Provide the [X, Y] coordinate of the cell's center where the given text is located.  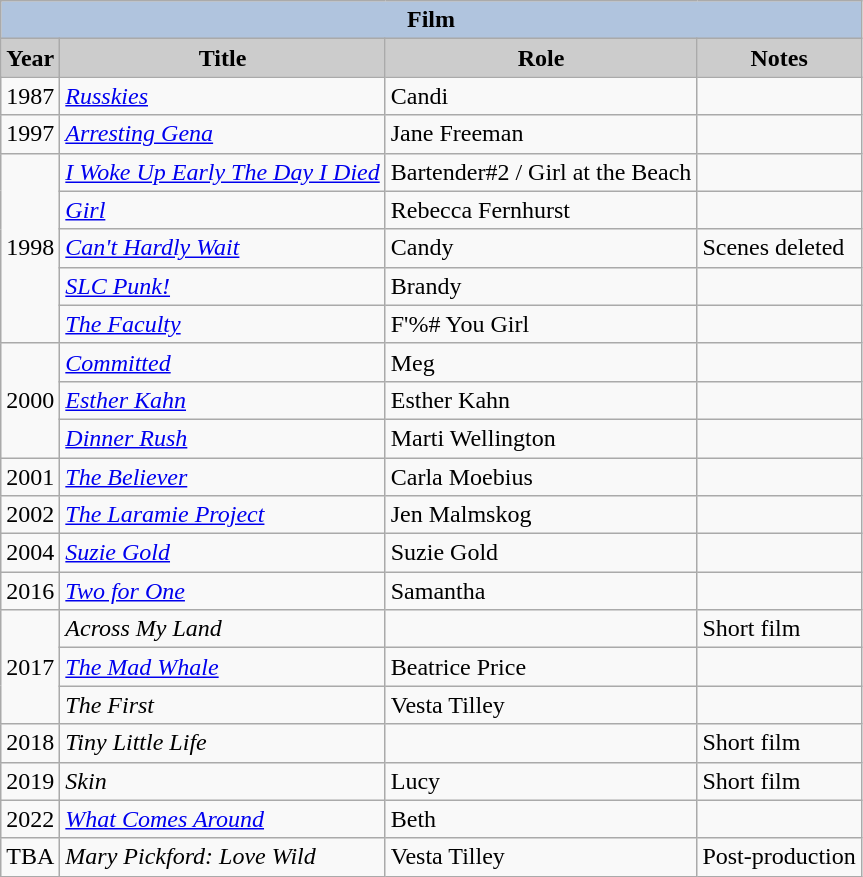
SLC Punk! [222, 286]
Across My Land [222, 629]
Jane Freeman [541, 134]
The Mad Whale [222, 667]
1998 [30, 248]
Girl [222, 210]
Lucy [541, 781]
Candi [541, 96]
Tiny Little Life [222, 743]
2019 [30, 781]
The Faculty [222, 324]
Two for One [222, 591]
2018 [30, 743]
Bartender#2 / Girl at the Beach [541, 172]
Year [30, 58]
2017 [30, 667]
Role [541, 58]
Beth [541, 819]
2022 [30, 819]
Can't Hardly Wait [222, 248]
1987 [30, 96]
F'%# You Girl [541, 324]
1997 [30, 134]
Notes [779, 58]
Arresting Gena [222, 134]
The Believer [222, 477]
2000 [30, 400]
Carla Moebius [541, 477]
Mary Pickford: Love Wild [222, 857]
Film [432, 20]
Skin [222, 781]
2016 [30, 591]
Brandy [541, 286]
Candy [541, 248]
The First [222, 705]
Rebecca Fernhurst [541, 210]
The Laramie Project [222, 515]
I Woke Up Early The Day I Died [222, 172]
Scenes deleted [779, 248]
2002 [30, 515]
Meg [541, 362]
Jen Malmskog [541, 515]
TBA [30, 857]
Committed [222, 362]
Russkies [222, 96]
2004 [30, 553]
Post-production [779, 857]
Title [222, 58]
Marti Wellington [541, 438]
Samantha [541, 591]
What Comes Around [222, 819]
Dinner Rush [222, 438]
2001 [30, 477]
Beatrice Price [541, 667]
